For the text-containing cell, return its midpoint in [X, Y] coordinate format. 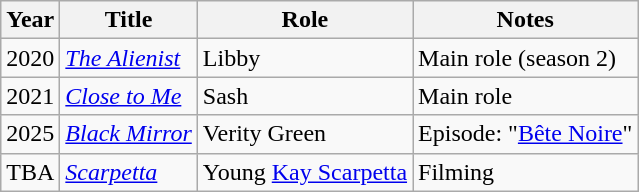
Title [128, 20]
2020 [30, 58]
Close to Me [128, 96]
Role [304, 20]
Main role (season 2) [526, 58]
Scarpetta [128, 172]
TBA [30, 172]
The Alienist [128, 58]
2021 [30, 96]
Episode: "Bête Noire" [526, 134]
Main role [526, 96]
Young Kay Scarpetta [304, 172]
Sash [304, 96]
Libby [304, 58]
Verity Green [304, 134]
Black Mirror [128, 134]
Filming [526, 172]
Year [30, 20]
Notes [526, 20]
2025 [30, 134]
